Search for the cell housing the specified text and yield its [X, Y] center coordinate. 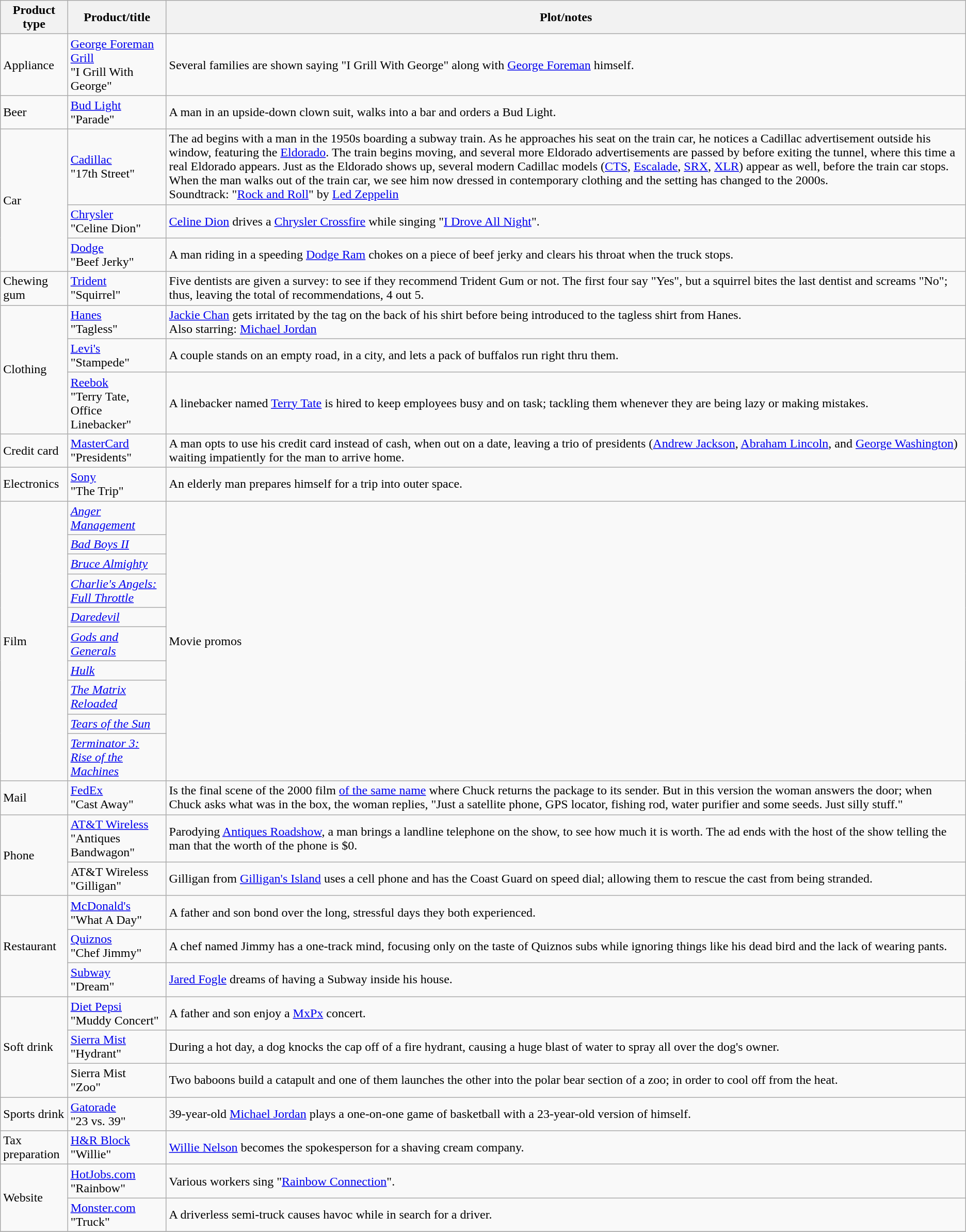
Levi's"Stampede" [117, 355]
McDonald's"What A Day" [117, 913]
Product/title [117, 18]
A man riding in a speeding Dodge Ram chokes on a piece of beef jerky and clears his throat when the truck stops. [566, 255]
Hulk [117, 670]
Credit card [34, 450]
Tax preparation [34, 1148]
A couple stands on an empty road, in a city, and lets a pack of buffalos run right thru them. [566, 355]
Tears of the Sun [117, 724]
Bruce Almighty [117, 564]
Gilligan from Gilligan's Island uses a cell phone and has the Coast Guard on speed dial; allowing them to rescue the cast from being stranded. [566, 878]
Clothing [34, 370]
Jackie Chan gets irritated by the tag on the back of his shirt before being introduced to the tagless shirt from Hanes. Also starring: Michael Jordan [566, 322]
The Matrix Reloaded [117, 697]
Willie Nelson becomes the spokesperson for a shaving cream company. [566, 1148]
Sierra Mist"Zoo" [117, 1081]
Bud Light"Parade" [117, 113]
Electronics [34, 484]
Car [34, 200]
H&R Block"Willie" [117, 1148]
Plot/notes [566, 18]
AT&T Wireless"Antiques Bandwagon" [117, 838]
Trident"Squirrel" [117, 288]
Product type [34, 18]
Appliance [34, 65]
39-year-old Michael Jordan plays a one-on-one game of basketball with a 23-year-old version of himself. [566, 1114]
Various workers sing "Rainbow Connection". [566, 1181]
During a hot day, a dog knocks the cap off of a fire hydrant, causing a huge blast of water to spray all over the dog's owner. [566, 1047]
Diet Pepsi"Muddy Concert" [117, 1013]
Cadillac"17th Street" [117, 167]
Monster.com"Truck" [117, 1215]
Several families are shown saying "I Grill With George" along with George Foreman himself. [566, 65]
Soft drink [34, 1047]
Charlie's Angels: Full Throttle [117, 590]
Restaurant [34, 946]
Movie promos [566, 641]
Celine Dion drives a Chrysler Crossfire while singing "I Drove All Night". [566, 221]
A father and son enjoy a MxPx concert. [566, 1013]
Two baboons build a catapult and one of them launches the other into the polar bear section of a zoo; in order to cool off from the heat. [566, 1081]
A father and son bond over the long, stressful days they both experienced. [566, 913]
Website [34, 1198]
Quiznos"Chef Jimmy" [117, 946]
Beer [34, 113]
Daredevil [117, 617]
Chewing gum [34, 288]
Mail [34, 798]
Sony"The Trip" [117, 484]
Gods and Generals [117, 644]
An elderly man prepares himself for a trip into outer space. [566, 484]
AT&T Wireless"Gilligan" [117, 878]
Anger Management [117, 517]
FedEx"Cast Away" [117, 798]
A driverless semi-truck causes havoc while in search for a driver. [566, 1215]
HotJobs.com"Rainbow" [117, 1181]
George Foreman Grill"I Grill With George" [117, 65]
Phone [34, 855]
A man in an upside-down clown suit, walks into a bar and orders a Bud Light. [566, 113]
Terminator 3: Rise of the Machines [117, 757]
Sports drink [34, 1114]
Chrysler"Celine Dion" [117, 221]
A linebacker named Terry Tate is hired to keep employees busy and on task; tackling them whenever they are being lazy or making mistakes. [566, 403]
Subway"Dream" [117, 980]
Gatorade"23 vs. 39" [117, 1114]
Bad Boys II [117, 545]
Jared Fogle dreams of having a Subway inside his house. [566, 980]
Film [34, 641]
Reebok"Terry Tate, Office Linebacker" [117, 403]
Dodge"Beef Jerky" [117, 255]
Hanes"Tagless" [117, 322]
MasterCard"Presidents" [117, 450]
Sierra Mist"Hydrant" [117, 1047]
